From the cell containing the given text, extract its center point as (X, Y) coordinate. 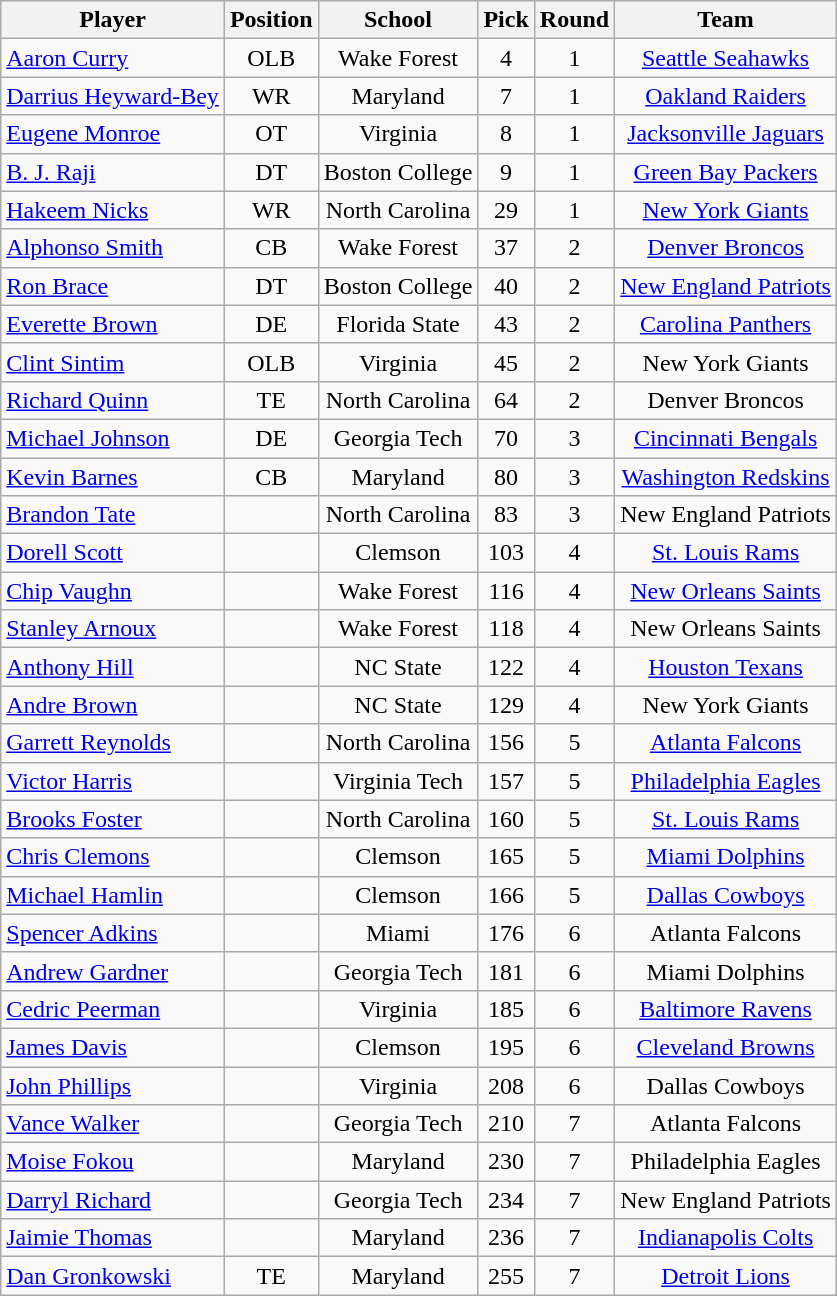
Cincinnati Bengals (726, 438)
Houston Texans (726, 667)
Andrew Gardner (113, 971)
80 (506, 477)
Kevin Barnes (113, 477)
43 (506, 324)
208 (506, 1085)
School (398, 20)
James Davis (113, 1047)
Florida State (398, 324)
Indianapolis Colts (726, 1238)
Green Bay Packers (726, 172)
185 (506, 1009)
157 (506, 781)
Vance Walker (113, 1124)
Ron Brace (113, 286)
Round (574, 20)
Miami (398, 933)
181 (506, 971)
Team (726, 20)
Spencer Adkins (113, 933)
Darryl Richard (113, 1200)
37 (506, 248)
Stanley Arnoux (113, 629)
45 (506, 362)
122 (506, 667)
165 (506, 857)
Moise Fokou (113, 1162)
210 (506, 1124)
Eugene Monroe (113, 134)
Chip Vaughn (113, 591)
Anthony Hill (113, 667)
236 (506, 1238)
70 (506, 438)
Carolina Panthers (726, 324)
103 (506, 553)
83 (506, 515)
Virginia Tech (398, 781)
Cedric Peerman (113, 1009)
176 (506, 933)
Pick (506, 20)
Washington Redskins (726, 477)
Oakland Raiders (726, 96)
118 (506, 629)
Dorell Scott (113, 553)
Cleveland Browns (726, 1047)
Everette Brown (113, 324)
Alphonso Smith (113, 248)
64 (506, 400)
230 (506, 1162)
Garrett Reynolds (113, 743)
Dan Gronkowski (113, 1276)
Detroit Lions (726, 1276)
255 (506, 1276)
234 (506, 1200)
Clint Sintim (113, 362)
156 (506, 743)
Andre Brown (113, 705)
Position (271, 20)
Hakeem Nicks (113, 210)
116 (506, 591)
Michael Johnson (113, 438)
Player (113, 20)
Victor Harris (113, 781)
Jaimie Thomas (113, 1238)
Chris Clemons (113, 857)
Jacksonville Jaguars (726, 134)
John Phillips (113, 1085)
Richard Quinn (113, 400)
40 (506, 286)
Baltimore Ravens (726, 1009)
Michael Hamlin (113, 895)
Seattle Seahawks (726, 58)
160 (506, 819)
Darrius Heyward-Bey (113, 96)
B. J. Raji (113, 172)
129 (506, 705)
OT (271, 134)
Brandon Tate (113, 515)
8 (506, 134)
166 (506, 895)
9 (506, 172)
195 (506, 1047)
Brooks Foster (113, 819)
29 (506, 210)
Aaron Curry (113, 58)
